Find where the given text appears and provide that cell's center as [x, y] coordinate. 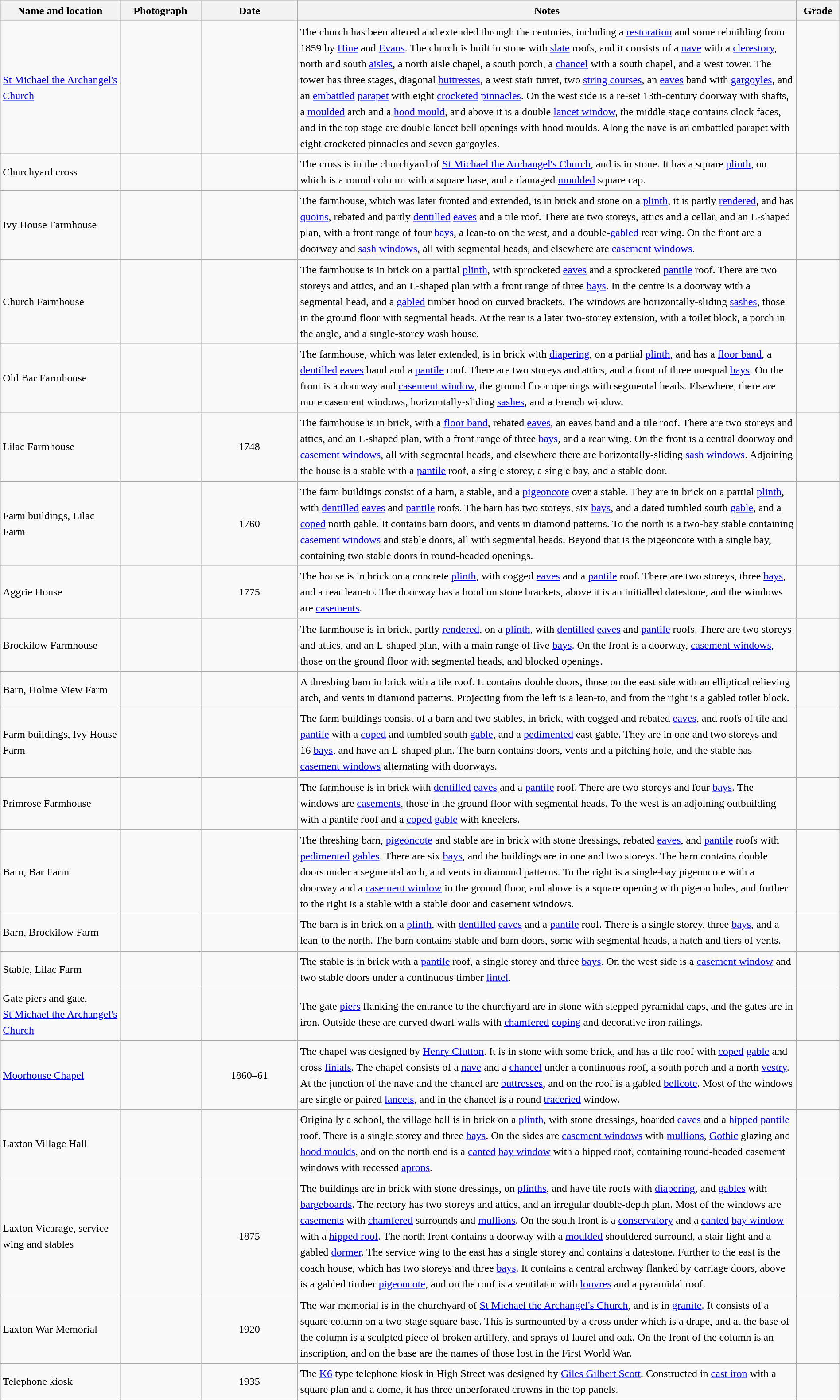
1775 [249, 592]
1748 [249, 447]
1875 [249, 1236]
Grade [818, 11]
Primrose Farmhouse [60, 804]
Laxton Vicarage, service wing and stables [60, 1236]
Name and location [60, 11]
Moorhouse Chapel [60, 1075]
Farm buildings, Lilac Farm [60, 524]
1760 [249, 524]
Lilac Farmhouse [60, 447]
Farm buildings, Ivy House Farm [60, 743]
Date [249, 11]
Telephone kiosk [60, 1381]
Barn, Holme View Farm [60, 689]
Ivy House Farmhouse [60, 225]
Laxton Village Hall [60, 1144]
Barn, Brockilow Farm [60, 933]
Brockilow Farmhouse [60, 645]
1860–61 [249, 1075]
Barn, Bar Farm [60, 872]
Church Farmhouse [60, 301]
Aggrie House [60, 592]
Stable, Lilac Farm [60, 969]
1920 [249, 1329]
Notes [547, 11]
St Michael the Archangel's Church [60, 88]
Churchyard cross [60, 172]
Old Bar Farmhouse [60, 378]
Gate piers and gate,St Michael the Archangel's Church [60, 1015]
1935 [249, 1381]
Photograph [160, 11]
Laxton War Memorial [60, 1329]
